Return the [X, Y] coordinate for the center point of the cell that contains the specified text.  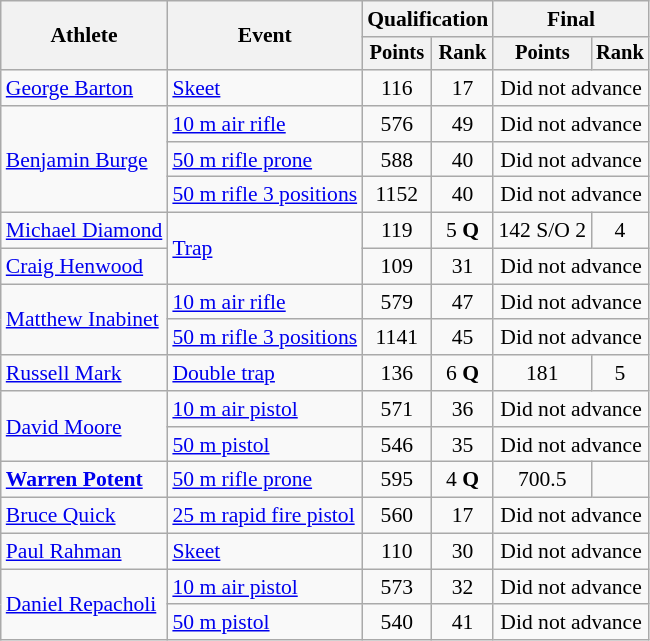
1141 [396, 338]
47 [462, 302]
540 [396, 623]
110 [396, 552]
119 [396, 231]
573 [396, 587]
Athlete [84, 36]
571 [396, 409]
Benjamin Burge [84, 160]
576 [396, 124]
45 [462, 338]
1152 [396, 195]
4 Q [462, 480]
5 Q [462, 231]
Final [570, 19]
546 [396, 445]
Russell Mark [84, 373]
136 [396, 373]
6 Q [462, 373]
Double trap [264, 373]
30 [462, 552]
181 [542, 373]
David Moore [84, 426]
32 [462, 587]
25 m rapid fire pistol [264, 516]
Trap [264, 248]
George Barton [84, 88]
Bruce Quick [84, 516]
560 [396, 516]
49 [462, 124]
5 [620, 373]
116 [396, 88]
36 [462, 409]
41 [462, 623]
700.5 [542, 480]
109 [396, 267]
142 S/O 2 [542, 231]
31 [462, 267]
Warren Potent [84, 480]
588 [396, 160]
Paul Rahman [84, 552]
Daniel Repacholi [84, 604]
4 [620, 231]
595 [396, 480]
579 [396, 302]
Michael Diamond [84, 231]
Matthew Inabinet [84, 320]
Event [264, 36]
Craig Henwood [84, 267]
35 [462, 445]
Qualification [428, 19]
